Scan for the cell matching the given text and deliver its [x, y] coordinate at center. 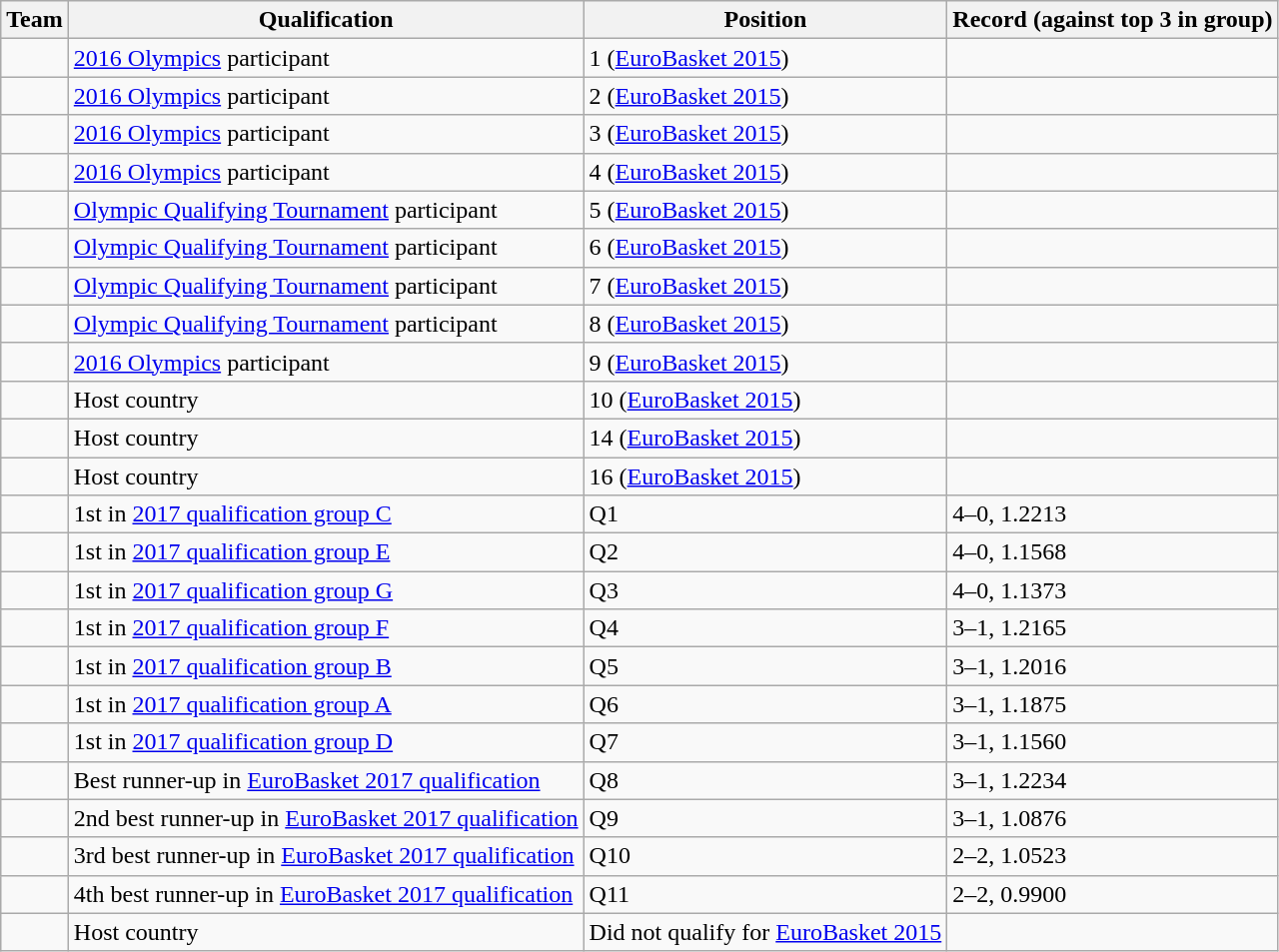
Position [765, 20]
4–0, 1.1568 [1113, 552]
3–1, 1.2016 [1113, 666]
2–2, 0.9900 [1113, 894]
4–0, 1.2213 [1113, 514]
1st in 2017 qualification group A [326, 704]
1st in 2017 qualification group F [326, 628]
3–1, 1.2234 [1113, 780]
6 (EuroBasket 2015) [765, 248]
1st in 2017 qualification group D [326, 742]
Record (against top 3 in group) [1113, 20]
4 (EuroBasket 2015) [765, 172]
3–1, 1.0876 [1113, 818]
Qualification [326, 20]
Q8 [765, 780]
Q11 [765, 894]
Q6 [765, 704]
Q10 [765, 856]
Q7 [765, 742]
4th best runner-up in EuroBasket 2017 qualification [326, 894]
Q5 [765, 666]
3 (EuroBasket 2015) [765, 134]
1 (EuroBasket 2015) [765, 58]
3–1, 1.1560 [1113, 742]
1st in 2017 qualification group C [326, 514]
8 (EuroBasket 2015) [765, 324]
3rd best runner-up in EuroBasket 2017 qualification [326, 856]
4–0, 1.1373 [1113, 590]
Best runner-up in EuroBasket 2017 qualification [326, 780]
1st in 2017 qualification group G [326, 590]
1st in 2017 qualification group B [326, 666]
Q9 [765, 818]
7 (EuroBasket 2015) [765, 286]
Q3 [765, 590]
5 (EuroBasket 2015) [765, 210]
Q2 [765, 552]
10 (EuroBasket 2015) [765, 400]
3–1, 1.2165 [1113, 628]
16 (EuroBasket 2015) [765, 476]
Team [35, 20]
9 (EuroBasket 2015) [765, 362]
Did not qualify for EuroBasket 2015 [765, 932]
1st in 2017 qualification group E [326, 552]
2nd best runner-up in EuroBasket 2017 qualification [326, 818]
2 (EuroBasket 2015) [765, 96]
3–1, 1.1875 [1113, 704]
2–2, 1.0523 [1113, 856]
Q1 [765, 514]
Q4 [765, 628]
14 (EuroBasket 2015) [765, 438]
